Return the [X, Y] coordinate for the center point of the cell that contains the specified text.  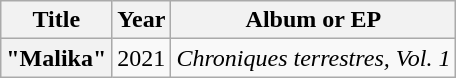
Title [56, 20]
"Malika" [56, 58]
Year [142, 20]
Chroniques terrestres, Vol. 1 [314, 58]
2021 [142, 58]
Album or EP [314, 20]
